Scan for the cell matching the given text and deliver its (X, Y) coordinate at center. 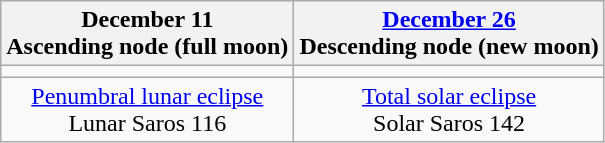
December 11Ascending node (full moon) (148, 34)
Total solar eclipseSolar Saros 142 (449, 110)
Penumbral lunar eclipseLunar Saros 116 (148, 110)
December 26Descending node (new moon) (449, 34)
